Pinpoint the cell where the given text exists, returning its (x, y) midpoint coordinate. 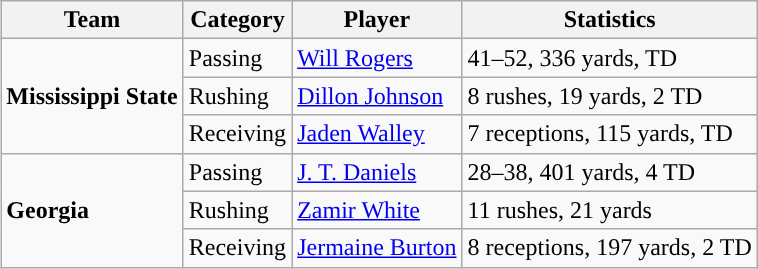
41–52, 336 yards, TD (610, 58)
28–38, 401 yards, 4 TD (610, 172)
J. T. Daniels (377, 172)
Team (92, 20)
7 receptions, 115 yards, TD (610, 134)
Dillon Johnson (377, 96)
Will Rogers (377, 58)
Player (377, 20)
8 rushes, 19 yards, 2 TD (610, 96)
Zamir White (377, 210)
Jaden Walley (377, 134)
Statistics (610, 20)
Georgia (92, 210)
Category (237, 20)
Jermaine Burton (377, 248)
11 rushes, 21 yards (610, 210)
8 receptions, 197 yards, 2 TD (610, 248)
Mississippi State (92, 96)
